For the text-containing cell, return its midpoint in (x, y) coordinate format. 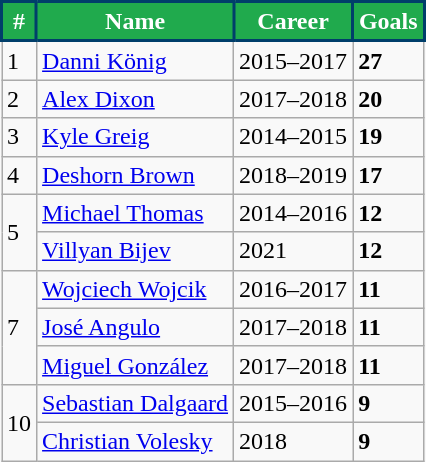
27 (388, 60)
2014–2016 (294, 213)
19 (388, 137)
1 (20, 60)
Goals (388, 22)
3 (20, 137)
2015–2016 (294, 403)
2015–2017 (294, 60)
2021 (294, 251)
Kyle Greig (136, 137)
5 (20, 232)
2018 (294, 441)
# (20, 22)
Christian Volesky (136, 441)
2014–2015 (294, 137)
Michael Thomas (136, 213)
Wojciech Wojcik (136, 289)
Danni König (136, 60)
José Angulo (136, 327)
Deshorn Brown (136, 175)
Alex Dixon (136, 99)
Name (136, 22)
4 (20, 175)
20 (388, 99)
2018–2019 (294, 175)
17 (388, 175)
7 (20, 327)
2 (20, 99)
Villyan Bijev (136, 251)
10 (20, 422)
2016–2017 (294, 289)
Career (294, 22)
Miguel González (136, 365)
Sebastian Dalgaard (136, 403)
